Find where the given text appears and provide that cell's center as (X, Y) coordinate. 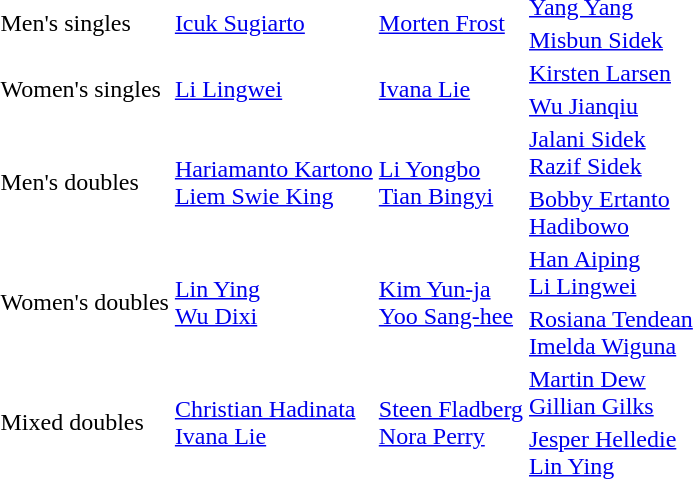
Ivana Lie (450, 90)
Li Lingwei (274, 90)
Li Yongbo Tian Bingyi (450, 182)
Kim Yun-ja Yoo Sang-hee (450, 302)
Hariamanto Kartono Liem Swie King (274, 182)
Lin Ying Wu Dixi (274, 302)
